Pinpoint the cell where the given text exists, returning its [X, Y] midpoint coordinate. 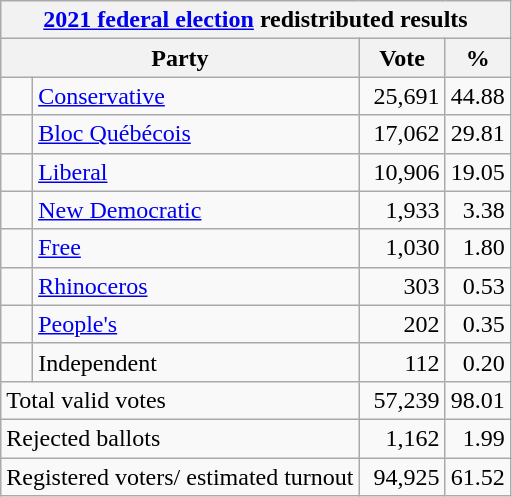
17,062 [402, 134]
Rhinoceros [196, 286]
Vote [402, 58]
New Democratic [196, 210]
Liberal [196, 172]
% [478, 58]
Bloc Québécois [196, 134]
Total valid votes [180, 400]
44.88 [478, 96]
1.99 [478, 438]
19.05 [478, 172]
57,239 [402, 400]
Conservative [196, 96]
3.38 [478, 210]
25,691 [402, 96]
98.01 [478, 400]
1,162 [402, 438]
10,906 [402, 172]
Party [180, 58]
People's [196, 324]
Rejected ballots [180, 438]
1.80 [478, 248]
303 [402, 286]
0.53 [478, 286]
1,030 [402, 248]
94,925 [402, 477]
1,933 [402, 210]
112 [402, 362]
Independent [196, 362]
202 [402, 324]
0.20 [478, 362]
29.81 [478, 134]
Free [196, 248]
Registered voters/ estimated turnout [180, 477]
0.35 [478, 324]
2021 federal election redistributed results [256, 20]
61.52 [478, 477]
